Return the [x, y] coordinate for the center point of the cell that contains the specified text.  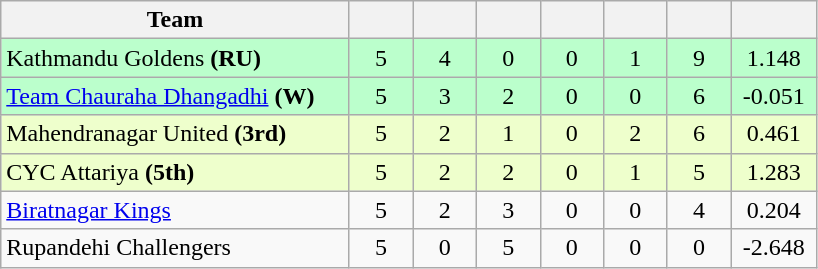
1.148 [774, 58]
0.461 [774, 134]
Mahendranagar United (3rd) [176, 134]
1.283 [774, 172]
9 [699, 58]
0.204 [774, 210]
Team [176, 20]
Team Chauraha Dhangadhi (W) [176, 96]
Rupandehi Challengers [176, 248]
-2.648 [774, 248]
Kathmandu Goldens (RU) [176, 58]
CYC Attariya (5th) [176, 172]
Biratnagar Kings [176, 210]
-0.051 [774, 96]
